Determine the (x, y) coordinate at the center of the cell enclosing the given text.  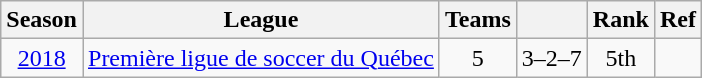
3–2–7 (552, 58)
Teams (478, 20)
Première ligue de soccer du Québec (260, 58)
Season (42, 20)
Rank (620, 20)
League (260, 20)
5th (620, 58)
Ref (678, 20)
5 (478, 58)
2018 (42, 58)
